Return the [x, y] coordinate for the center point of the cell that contains the specified text.  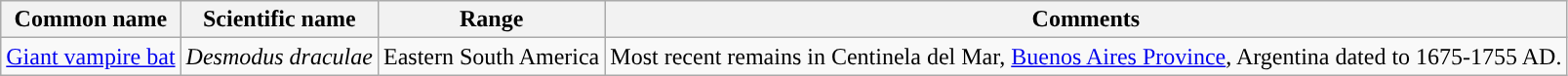
Giant vampire bat [91, 57]
Eastern South America [491, 57]
Common name [91, 19]
Range [491, 19]
Most recent remains in Centinela del Mar, Buenos Aires Province, Argentina dated to 1675-1755 AD. [1086, 57]
Scientific name [279, 19]
Desmodus draculae [279, 57]
Comments [1086, 19]
